Determine the (x, y) coordinate at the center of the cell enclosing the given text.  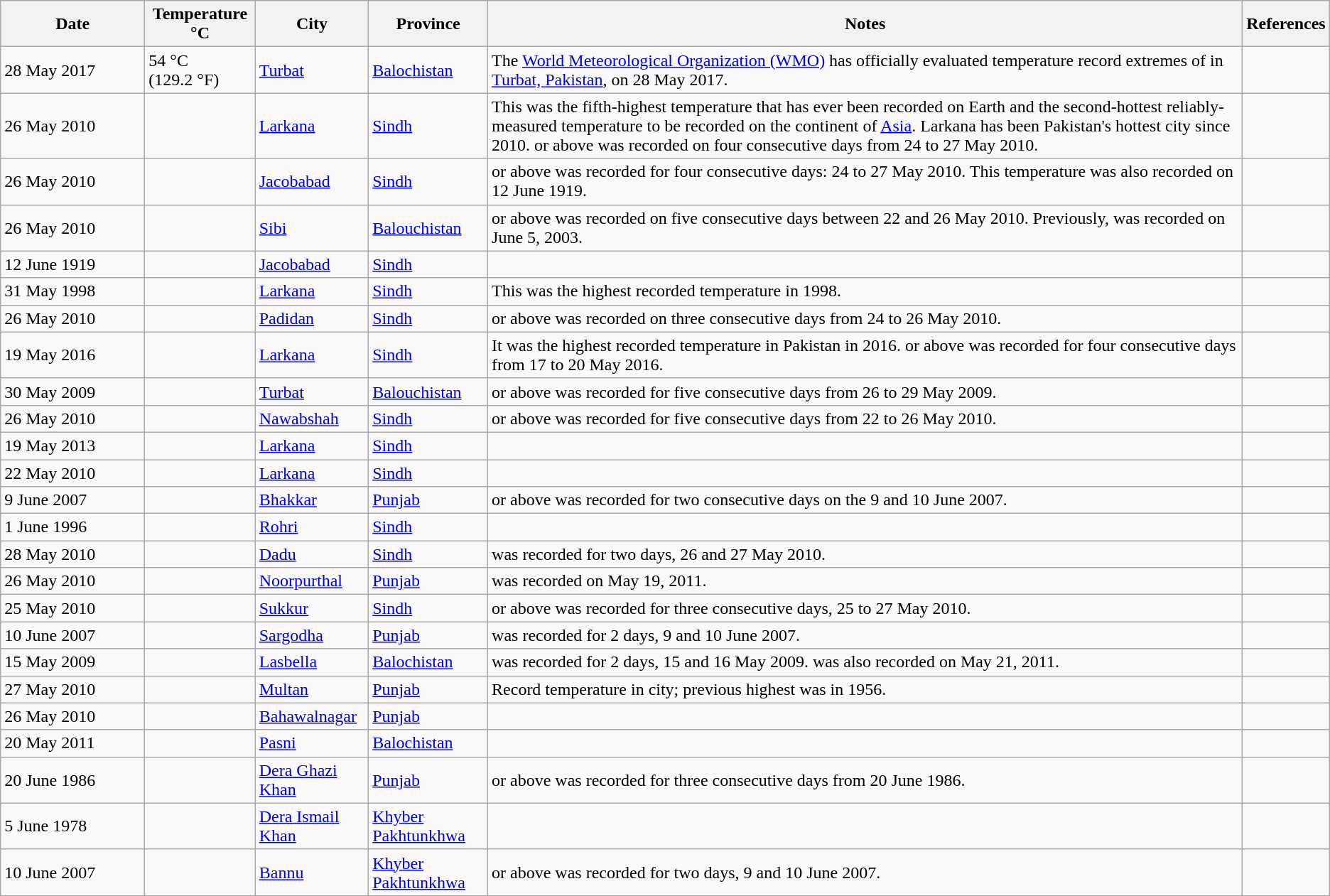
22 May 2010 (72, 473)
Noorpurthal (311, 581)
54 °C(129.2 °F) (200, 70)
9 June 2007 (72, 500)
or above was recorded on three consecutive days from 24 to 26 May 2010. (865, 318)
Province (428, 24)
or above was recorded for four consecutive days: 24 to 27 May 2010. This temperature was also recorded on 12 June 1919. (865, 182)
Sibi (311, 227)
Dadu (311, 554)
or above was recorded on five consecutive days between 22 and 26 May 2010. Previously, was recorded on June 5, 2003. (865, 227)
or above was recorded for five consecutive days from 26 to 29 May 2009. (865, 392)
5 June 1978 (72, 826)
Date (72, 24)
Bannu (311, 873)
1 June 1996 (72, 527)
or above was recorded for two days, 9 and 10 June 2007. (865, 873)
References (1286, 24)
31 May 1998 (72, 291)
was recorded for 2 days, 15 and 16 May 2009. was also recorded on May 21, 2011. (865, 662)
Multan (311, 689)
20 June 1986 (72, 780)
Sukkur (311, 608)
or above was recorded for two consecutive days on the 9 and 10 June 2007. (865, 500)
Bhakkar (311, 500)
was recorded for 2 days, 9 and 10 June 2007. (865, 635)
28 May 2010 (72, 554)
or above was recorded for three consecutive days from 20 June 1986. (865, 780)
Bahawalnagar (311, 716)
12 June 1919 (72, 264)
It was the highest recorded temperature in Pakistan in 2016. or above was recorded for four consecutive days from 17 to 20 May 2016. (865, 355)
or above was recorded for three consecutive days, 25 to 27 May 2010. (865, 608)
Nawabshah (311, 419)
19 May 2013 (72, 446)
20 May 2011 (72, 743)
Dera Ghazi Khan (311, 780)
19 May 2016 (72, 355)
or above was recorded for five consecutive days from 22 to 26 May 2010. (865, 419)
Record temperature in city; previous highest was in 1956. (865, 689)
Sargodha (311, 635)
Dera Ismail Khan (311, 826)
Padidan (311, 318)
The World Meteorological Organization (WMO) has officially evaluated temperature record extremes of in Turbat, Pakistan, on 28 May 2017. (865, 70)
15 May 2009 (72, 662)
was recorded on May 19, 2011. (865, 581)
28 May 2017 (72, 70)
Temperature °C (200, 24)
Notes (865, 24)
City (311, 24)
27 May 2010 (72, 689)
Lasbella (311, 662)
Pasni (311, 743)
was recorded for two days, 26 and 27 May 2010. (865, 554)
30 May 2009 (72, 392)
This was the highest recorded temperature in 1998. (865, 291)
Rohri (311, 527)
25 May 2010 (72, 608)
